Return the [x, y] coordinate for the center point of the cell that contains the specified text.  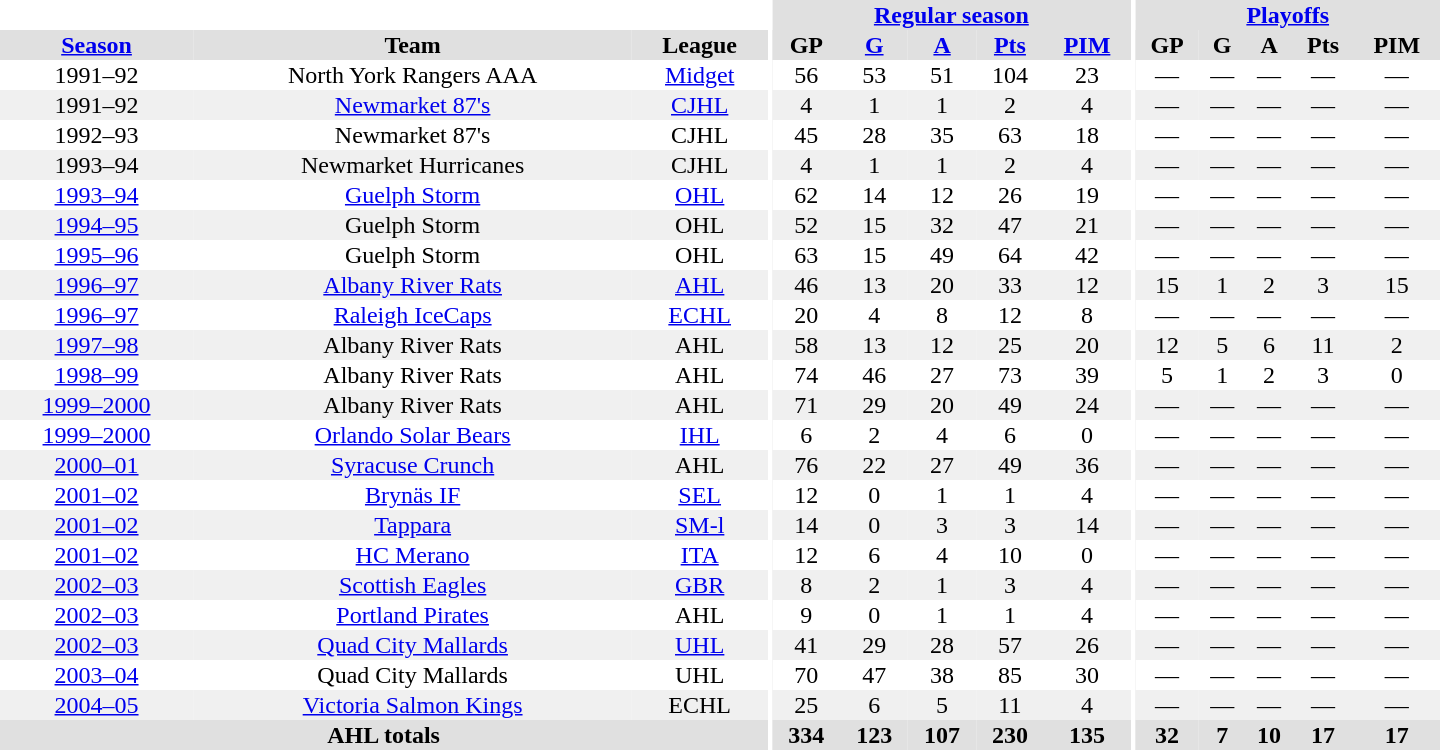
2004–05 [96, 705]
58 [806, 345]
Brynäs IF [412, 495]
2000–01 [96, 465]
135 [1087, 735]
230 [1010, 735]
1998–99 [96, 375]
Raleigh IceCaps [412, 315]
Syracuse Crunch [412, 465]
36 [1087, 465]
1992–93 [96, 135]
Scottish Eagles [412, 585]
ITA [700, 555]
85 [1010, 675]
22 [874, 465]
HC Merano [412, 555]
73 [1010, 375]
30 [1087, 675]
53 [874, 75]
19 [1087, 195]
9 [806, 615]
1997–98 [96, 345]
41 [806, 645]
North York Rangers AAA [412, 75]
SM-l [700, 525]
23 [1087, 75]
51 [942, 75]
League [700, 45]
Tappara [412, 525]
334 [806, 735]
Newmarket Hurricanes [412, 165]
Orlando Solar Bears [412, 435]
123 [874, 735]
Team [412, 45]
74 [806, 375]
IHL [700, 435]
1994–95 [96, 225]
38 [942, 675]
56 [806, 75]
76 [806, 465]
71 [806, 405]
42 [1087, 255]
45 [806, 135]
GBR [700, 585]
1995–96 [96, 255]
18 [1087, 135]
Regular season [951, 15]
SEL [700, 495]
21 [1087, 225]
70 [806, 675]
104 [1010, 75]
39 [1087, 375]
Victoria Salmon Kings [412, 705]
62 [806, 195]
52 [806, 225]
107 [942, 735]
57 [1010, 645]
2003–04 [96, 675]
35 [942, 135]
24 [1087, 405]
Portland Pirates [412, 615]
33 [1010, 285]
AHL totals [384, 735]
64 [1010, 255]
Midget [700, 75]
7 [1222, 735]
Season [96, 45]
Playoffs [1288, 15]
